Scan for the cell matching the given text and deliver its (X, Y) coordinate at center. 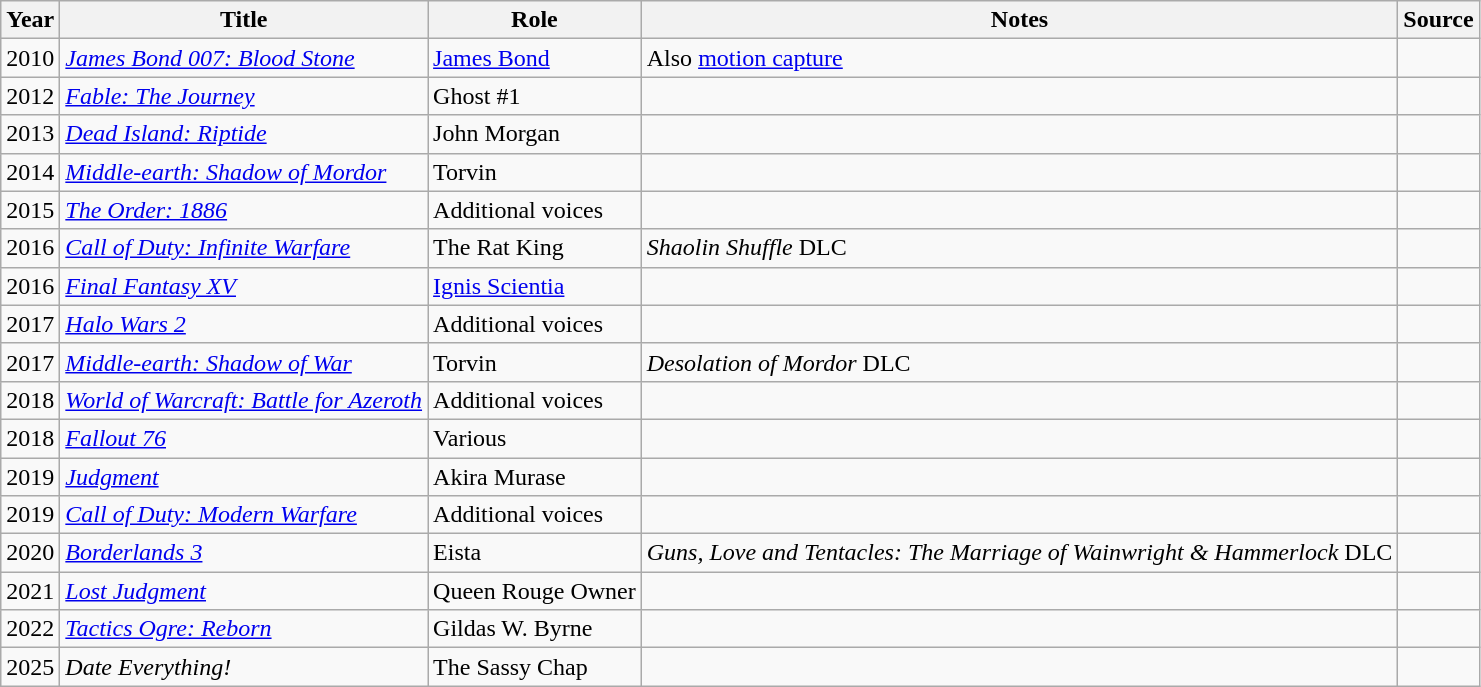
Judgment (244, 477)
Akira Murase (535, 477)
Title (244, 20)
Guns, Love and Tentacles: The Marriage of Wainwright & Hammerlock DLC (1020, 553)
Fallout 76 (244, 438)
2022 (30, 629)
Ghost #1 (535, 96)
Shaolin Shuffle DLC (1020, 248)
Year (30, 20)
Source (1438, 20)
Lost Judgment (244, 591)
2020 (30, 553)
Borderlands 3 (244, 553)
2015 (30, 210)
2021 (30, 591)
2010 (30, 58)
Various (535, 438)
The Sassy Chap (535, 667)
Halo Wars 2 (244, 324)
Ignis Scientia (535, 286)
John Morgan (535, 134)
Call of Duty: Infinite Warfare (244, 248)
Eista (535, 553)
Fable: The Journey (244, 96)
Middle-earth: Shadow of Mordor (244, 172)
James Bond (535, 58)
The Rat King (535, 248)
2013 (30, 134)
Tactics Ogre: Reborn (244, 629)
James Bond 007: Blood Stone (244, 58)
Desolation of Mordor DLC (1020, 362)
Final Fantasy XV (244, 286)
The Order: 1886 (244, 210)
Queen Rouge Owner (535, 591)
Middle-earth: Shadow of War (244, 362)
Notes (1020, 20)
Call of Duty: Modern Warfare (244, 515)
2014 (30, 172)
Role (535, 20)
2025 (30, 667)
Date Everything! (244, 667)
World of Warcraft: Battle for Azeroth (244, 400)
Gildas W. Byrne (535, 629)
Dead Island: Riptide (244, 134)
Also motion capture (1020, 58)
2012 (30, 96)
